From the cell containing the given text, extract its center point as [x, y] coordinate. 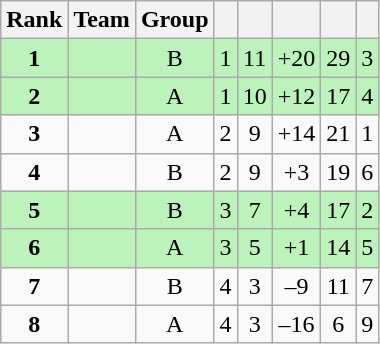
29 [338, 58]
21 [338, 134]
Group [174, 20]
+4 [296, 210]
–9 [296, 286]
+12 [296, 96]
10 [254, 96]
+20 [296, 58]
+14 [296, 134]
+3 [296, 172]
+1 [296, 248]
Team [102, 20]
Rank [34, 20]
8 [34, 324]
–16 [296, 324]
14 [338, 248]
19 [338, 172]
